Search for the cell housing the specified text and yield its [x, y] center coordinate. 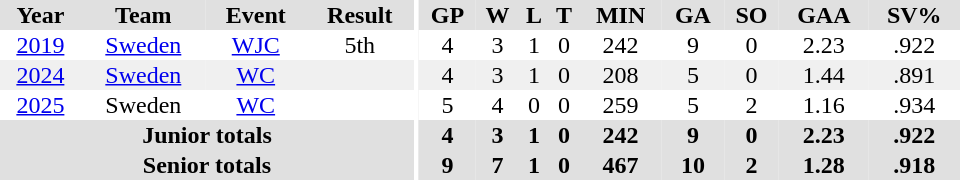
1.16 [824, 105]
Event [256, 15]
MIN [620, 15]
SV% [914, 15]
W [498, 15]
1.28 [824, 165]
Senior totals [207, 165]
7 [498, 165]
.891 [914, 75]
467 [620, 165]
L [534, 15]
2024 [40, 75]
GAA [824, 15]
208 [620, 75]
Team [144, 15]
2025 [40, 105]
.918 [914, 165]
Result [360, 15]
GA [693, 15]
SO [752, 15]
10 [693, 165]
5th [360, 45]
Year [40, 15]
Junior totals [207, 135]
1.44 [824, 75]
2019 [40, 45]
T [564, 15]
GP [448, 15]
.934 [914, 105]
WJC [256, 45]
259 [620, 105]
